Locate the cell with the specified text and output its [x, y] center coordinate. 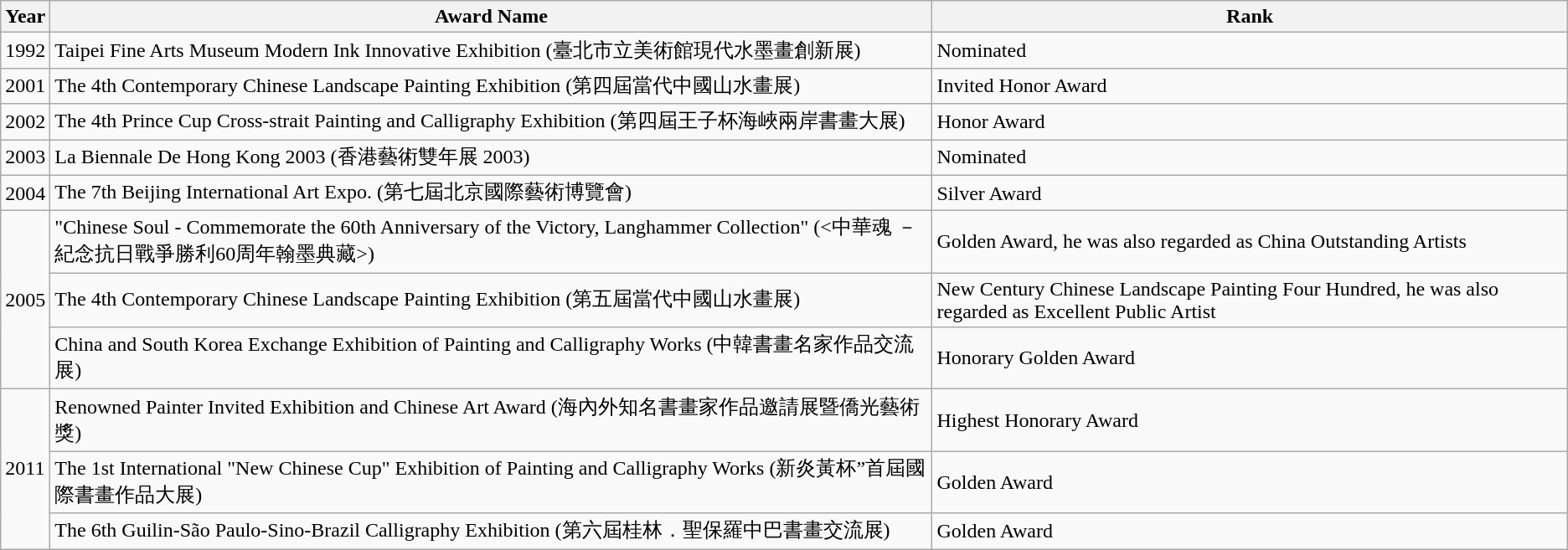
China and South Korea Exchange Exhibition of Painting and Calligraphy Works (中韓書畫名家作品交流展) [491, 358]
Silver Award [1250, 193]
New Century Chinese Landscape Painting Four Hundred, he was also regarded as Excellent Public Artist [1250, 300]
Rank [1250, 17]
Taipei Fine Arts Museum Modern Ink Innovative Exhibition (臺北市立美術館現代水墨畫創新展) [491, 50]
2004 [25, 193]
Invited Honor Award [1250, 85]
Year [25, 17]
Golden Award, he was also regarded as China Outstanding Artists [1250, 242]
The 4th Contemporary Chinese Landscape Painting Exhibition (第四屆當代中國山水畫展) [491, 85]
Highest Honorary Award [1250, 420]
La Biennale De Hong Kong 2003 (香港藝術雙年展 2003) [491, 157]
2001 [25, 85]
Award Name [491, 17]
Renowned Painter Invited Exhibition and Chinese Art Award (海內外知名書畫家作品邀請展暨僑光藝術獎) [491, 420]
Honor Award [1250, 122]
The 1st International "New Chinese Cup" Exhibition of Painting and Calligraphy Works (新炎黃杯”首屆國際書畫作品大展) [491, 482]
The 4th Prince Cup Cross-strait Painting and Calligraphy Exhibition (第四屆王子杯海峽兩岸書畫大展) [491, 122]
The 7th Beijing International Art Expo. (第七屆北京國際藝術博覽會) [491, 193]
The 6th Guilin-São Paulo-Sino-Brazil Calligraphy Exhibition (第六屆桂林．聖保羅中巴書畫交流展) [491, 531]
1992 [25, 50]
The 4th Contemporary Chinese Landscape Painting Exhibition (第五屆當代中國山水畫展) [491, 300]
Honorary Golden Award [1250, 358]
2002 [25, 122]
2005 [25, 300]
2003 [25, 157]
"Chinese Soul - Commemorate the 60th Anniversary of the Victory, Langhammer Collection" (<中華魂 － 紀念抗日戰爭勝利60周年翰墨典藏>) [491, 242]
2011 [25, 469]
